Determine the [x, y] coordinate at the center of the cell enclosing the given text.  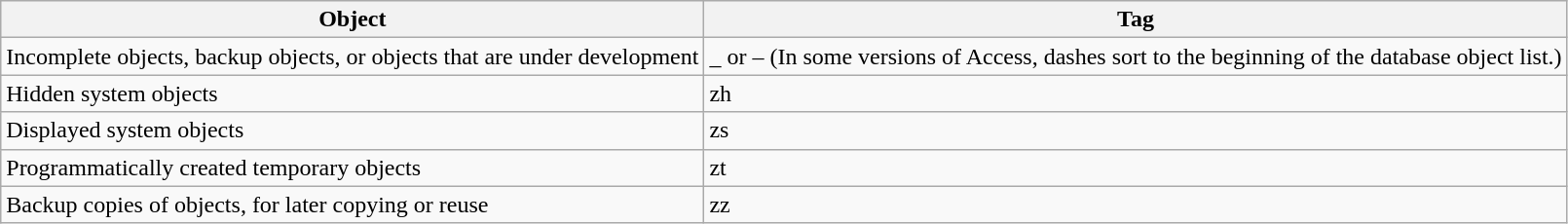
zt [1136, 168]
Incomplete objects, backup objects, or objects that are under development [353, 56]
Object [353, 19]
Hidden system objects [353, 93]
Programmatically created temporary objects [353, 168]
Tag [1136, 19]
zh [1136, 93]
_ or – (In some versions of Access, dashes sort to the beginning of the database object list.) [1136, 56]
zs [1136, 131]
zz [1136, 205]
Backup copies of objects, for later copying or reuse [353, 205]
Displayed system objects [353, 131]
